Find where the given text appears and provide that cell's center as [X, Y] coordinate. 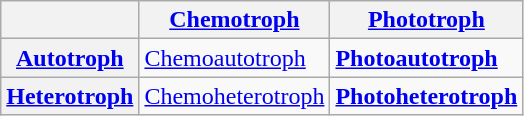
Chemoautotroph [234, 58]
Photoheterotroph [426, 96]
Autotroph [70, 58]
Heterotroph [70, 96]
Chemoheterotroph [234, 96]
Chemotroph [234, 20]
Photoautotroph [426, 58]
Phototroph [426, 20]
